Return the [X, Y] coordinate for the center point of the cell that contains the specified text.  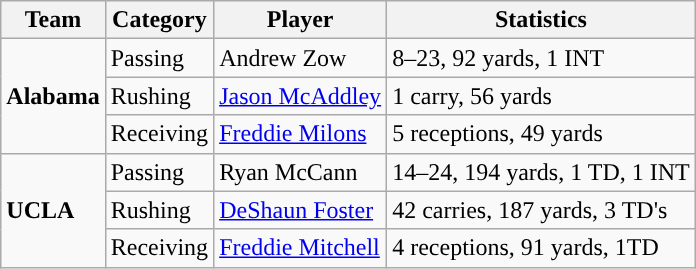
1 carry, 56 yards [542, 96]
Player [300, 20]
Jason McAddley [300, 96]
Ryan McCann [300, 172]
Andrew Zow [300, 58]
Statistics [542, 20]
42 carries, 187 yards, 3 TD's [542, 210]
UCLA [53, 210]
8–23, 92 yards, 1 INT [542, 58]
Freddie Mitchell [300, 248]
4 receptions, 91 yards, 1TD [542, 248]
14–24, 194 yards, 1 TD, 1 INT [542, 172]
5 receptions, 49 yards [542, 134]
Alabama [53, 96]
Team [53, 20]
Category [159, 20]
DeShaun Foster [300, 210]
Freddie Milons [300, 134]
